Identify which cell holds the provided text, then report its (x, y) central coordinate. 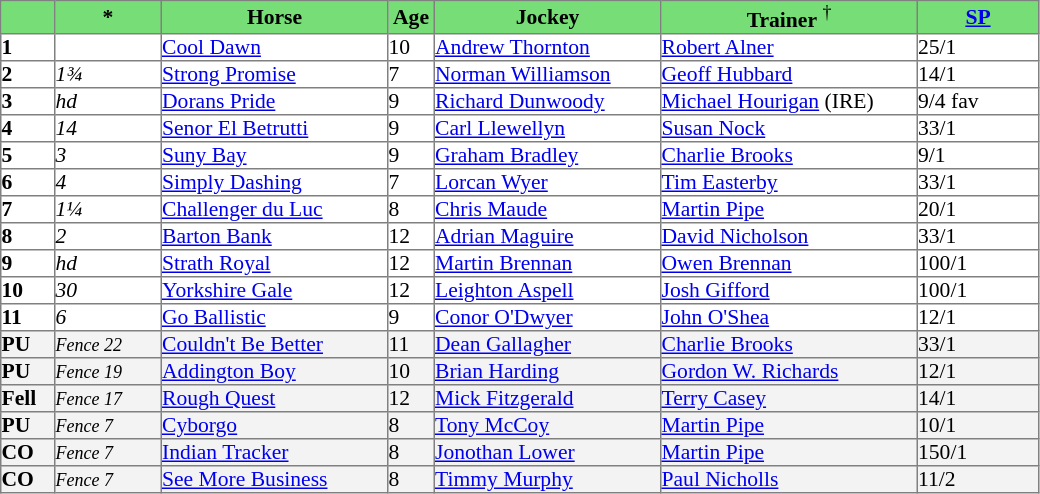
Horse (274, 18)
Richard Dunwoody (547, 100)
25/1 (978, 46)
Cyborgo (274, 424)
Tim Easterby (789, 182)
Andrew Thornton (547, 46)
Fence 19 (108, 370)
1 (28, 46)
Strath Royal (274, 262)
1¾ (108, 74)
Addington Boy (274, 370)
SP (978, 18)
Fell (28, 398)
5 (28, 154)
Couldn't Be Better (274, 344)
Conor O'Dwyer (547, 316)
Simply Dashing (274, 182)
Jonothan Lower (547, 452)
Go Ballistic (274, 316)
Gordon W. Richards (789, 370)
Paul Nicholls (789, 478)
Rough Quest (274, 398)
Mick Fitzgerald (547, 398)
Michael Hourigan (IRE) (789, 100)
See More Business (274, 478)
20/1 (978, 208)
Tony McCoy (547, 424)
* (108, 18)
Carl Llewellyn (547, 128)
Fence 17 (108, 398)
Terry Casey (789, 398)
9/1 (978, 154)
11/2 (978, 478)
Challenger du Luc (274, 208)
Norman Williamson (547, 74)
Dean Gallagher (547, 344)
Cool Dawn (274, 46)
14 (108, 128)
Dorans Pride (274, 100)
Josh Gifford (789, 290)
Chris Maude (547, 208)
Strong Promise (274, 74)
30 (108, 290)
Suny Bay (274, 154)
Graham Bradley (547, 154)
Geoff Hubbard (789, 74)
Leighton Aspell (547, 290)
10/1 (978, 424)
Trainer † (789, 18)
Senor El Betrutti (274, 128)
Age (411, 18)
9/4 fav (978, 100)
John O'Shea (789, 316)
150/1 (978, 452)
Lorcan Wyer (547, 182)
Owen Brennan (789, 262)
Martin Brennan (547, 262)
Yorkshire Gale (274, 290)
Timmy Murphy (547, 478)
Adrian Maguire (547, 236)
Jockey (547, 18)
Brian Harding (547, 370)
David Nicholson (789, 236)
Susan Nock (789, 128)
Indian Tracker (274, 452)
1¼ (108, 208)
Robert Alner (789, 46)
Barton Bank (274, 236)
Fence 22 (108, 344)
